Provide the (X, Y) coordinate of the cell's center where the given text is located.  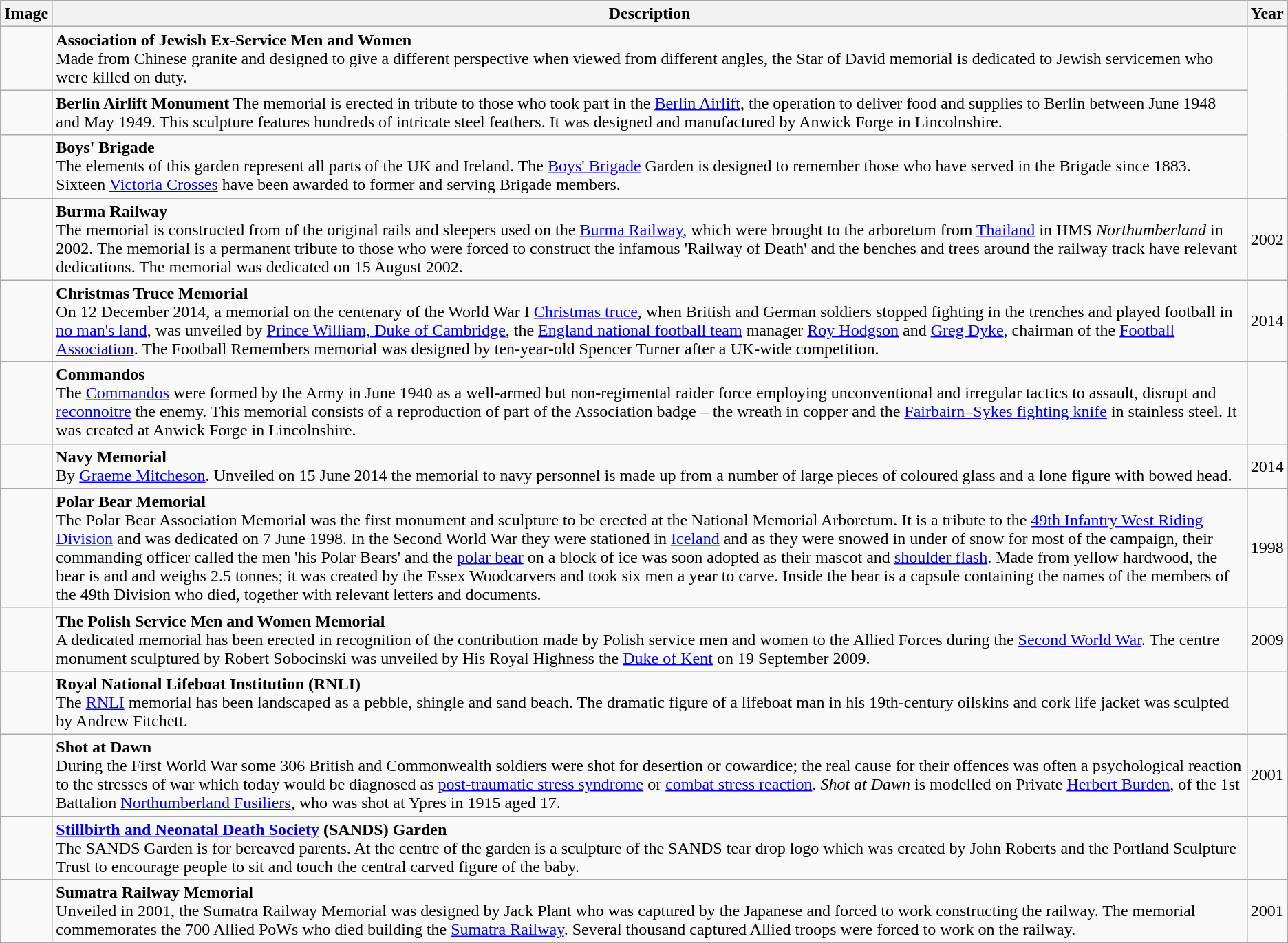
Image (26, 14)
1998 (1267, 548)
Year (1267, 14)
2009 (1267, 639)
2002 (1267, 239)
Description (650, 14)
